Search for the cell housing the specified text and yield its (X, Y) center coordinate. 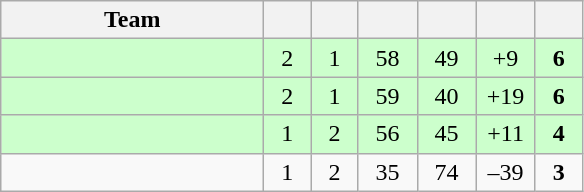
+9 (506, 58)
59 (388, 96)
58 (388, 58)
–39 (506, 172)
49 (446, 58)
+19 (506, 96)
3 (558, 172)
56 (388, 134)
45 (446, 134)
74 (446, 172)
40 (446, 96)
35 (388, 172)
+11 (506, 134)
4 (558, 134)
Team (132, 20)
